Determine the [x, y] coordinate at the center of the cell enclosing the given text.  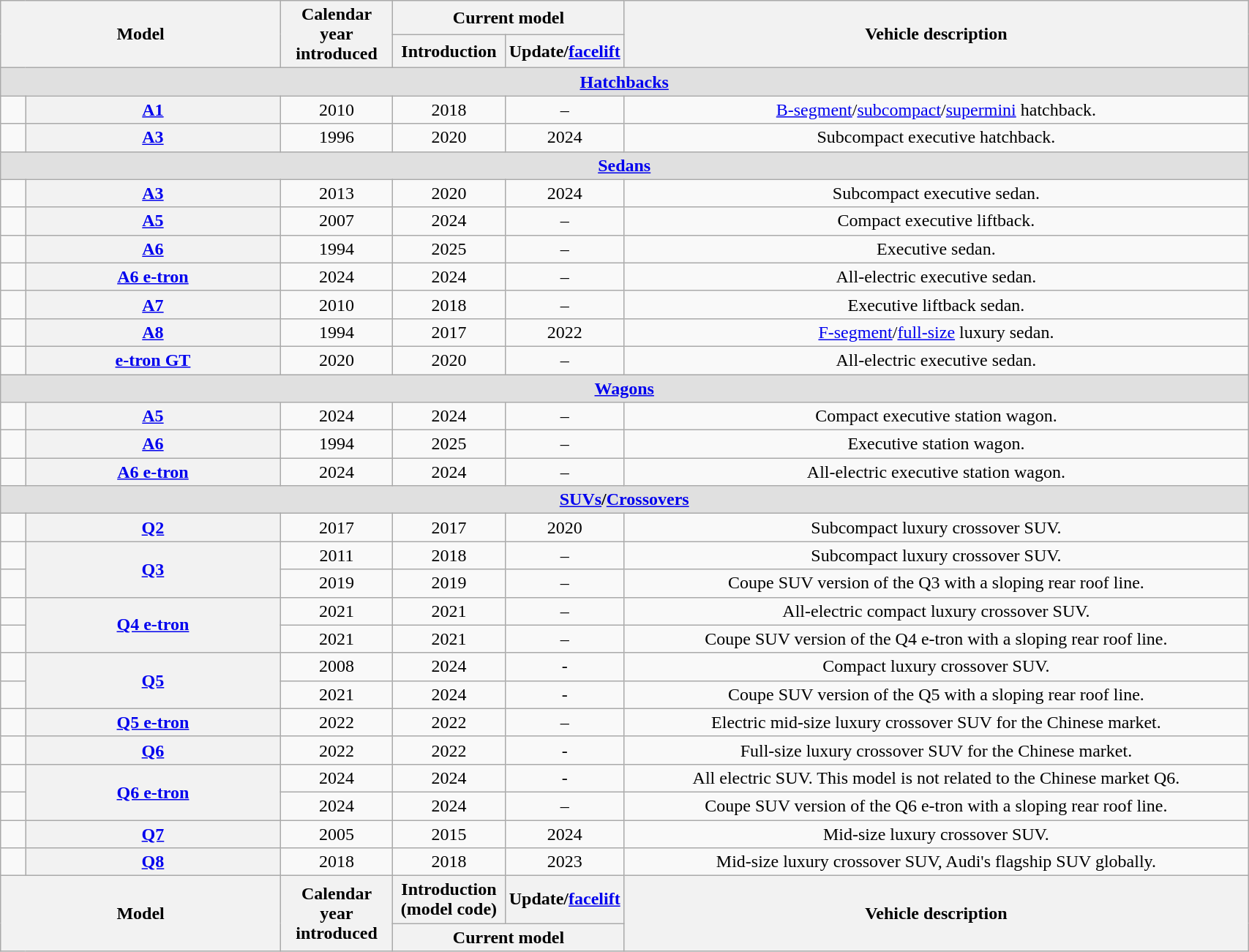
Compact executive liftback. [936, 221]
2023 [565, 862]
2011 [337, 555]
Q4 e-tron [154, 625]
Full-size luxury crossover SUV for the Chinese market. [936, 750]
SUVs/Crossovers [625, 500]
Introduction [449, 51]
2005 [337, 833]
Subcompact executive hatchback. [936, 138]
Electric mid-size luxury crossover SUV for the Chinese market. [936, 722]
Subcompact executive sedan. [936, 193]
Mid-size luxury crossover SUV, Audi's flagship SUV globally. [936, 862]
Q7 [154, 833]
Compact luxury crossover SUV. [936, 667]
Wagons [625, 389]
A1 [154, 110]
Coupe SUV version of the Q5 with a sloping rear roof line. [936, 694]
1996 [337, 138]
Hatchbacks [625, 82]
Mid-size luxury crossover SUV. [936, 833]
Executive station wagon. [936, 444]
All-electric executive station wagon. [936, 472]
B-segment/subcompact/supermini hatchback. [936, 110]
Q6 e-tron [154, 792]
Coupe SUV version of the Q3 with a sloping rear roof line. [936, 583]
Compact executive station wagon. [936, 416]
Executive sedan. [936, 249]
A8 [154, 332]
2008 [337, 667]
Q5 e-tron [154, 722]
All-electric compact luxury crossover SUV. [936, 611]
All electric SUV. This model is not related to the Chinese market Q6. [936, 778]
Coupe SUV version of the Q4 e-tron with a sloping rear roof line. [936, 639]
Q3 [154, 569]
Q6 [154, 750]
2007 [337, 221]
e-tron GT [154, 360]
2013 [337, 193]
F-segment/full-size luxury sedan. [936, 332]
Q8 [154, 862]
2015 [449, 833]
Sedans [625, 165]
Q2 [154, 528]
Coupe SUV version of the Q6 e-tron with a sloping rear roof line. [936, 806]
Executive liftback sedan. [936, 304]
A7 [154, 304]
Q5 [154, 681]
Introduction (model code) [449, 900]
